Pinpoint the cell where the given text exists, returning its [X, Y] midpoint coordinate. 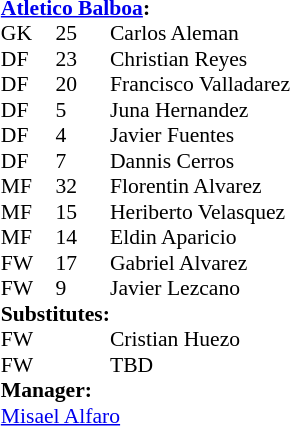
5 [82, 110]
Javier Lezcano [200, 289]
Eldin Aparicio [200, 237]
15 [82, 212]
Christian Reyes [200, 59]
4 [82, 135]
Cristian Huezo [200, 339]
25 [82, 33]
Juna Hernandez [200, 110]
Manager: [146, 391]
20 [82, 85]
TBD [200, 365]
Heriberto Velasquez [200, 212]
GK [28, 33]
Javier Fuentes [200, 135]
Substitutes: [56, 314]
32 [82, 187]
Francisco Valladarez [200, 85]
14 [82, 237]
Dannis Cerros [200, 161]
Gabriel Alvarez [200, 263]
17 [82, 263]
Carlos Aleman [200, 33]
Florentin Alvarez [200, 187]
9 [82, 289]
23 [82, 59]
7 [82, 161]
